Scan for the cell matching the given text and deliver its [x, y] coordinate at center. 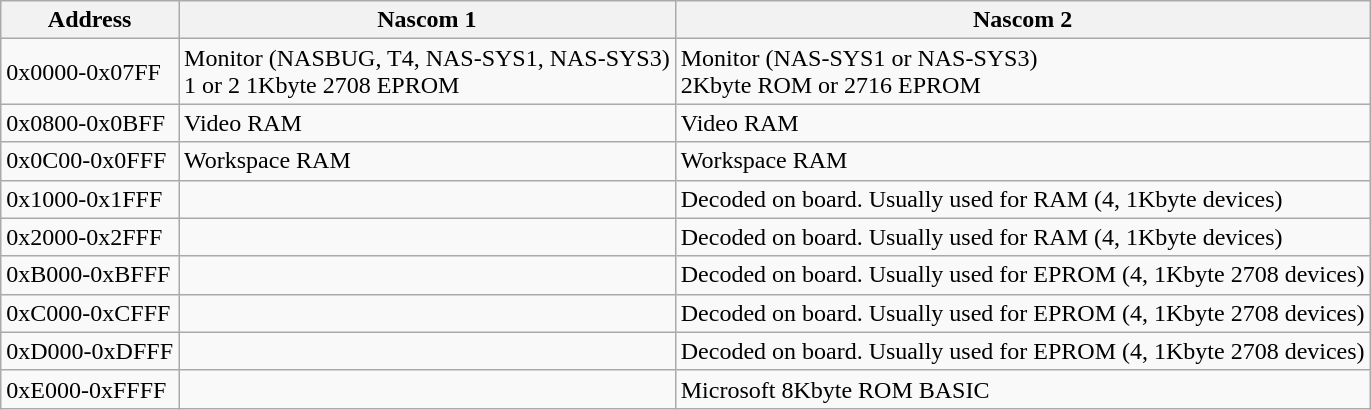
Nascom 2 [1022, 20]
0xB000-0xBFFF [90, 275]
0x1000-0x1FFF [90, 199]
0x0C00-0x0FFF [90, 161]
Monitor (NASBUG, T4, NAS-SYS1, NAS-SYS3)1 or 2 1Kbyte 2708 EPROM [428, 72]
Microsoft 8Kbyte ROM BASIC [1022, 389]
0xC000-0xCFFF [90, 313]
Monitor (NAS-SYS1 or NAS-SYS3)2Kbyte ROM or 2716 EPROM [1022, 72]
0x0800-0x0BFF [90, 123]
0x2000-0x2FFF [90, 237]
Address [90, 20]
0x0000-0x07FF [90, 72]
0xE000-0xFFFF [90, 389]
Nascom 1 [428, 20]
0xD000-0xDFFF [90, 351]
